Output the (X, Y) coordinate of the center of the cell containing the given text.  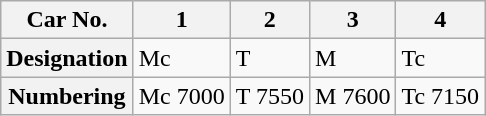
Mc 7000 (182, 96)
2 (270, 20)
3 (353, 20)
Mc (182, 58)
4 (440, 20)
T (270, 58)
Tc 7150 (440, 96)
Designation (67, 58)
Tc (440, 58)
M (353, 58)
T 7550 (270, 96)
1 (182, 20)
Car No. (67, 20)
Numbering (67, 96)
M 7600 (353, 96)
